Locate the cell with the specified text and output its [X, Y] center coordinate. 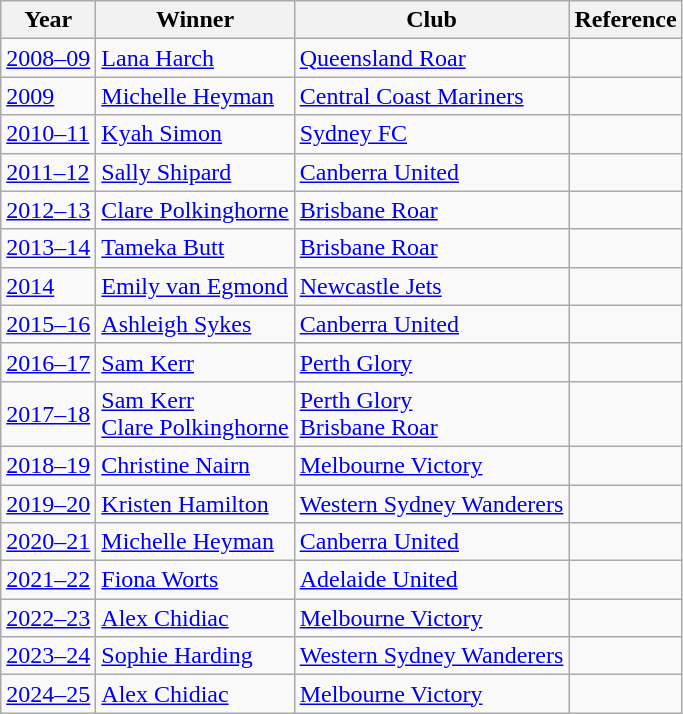
2017–18 [48, 414]
2014 [48, 286]
2019–20 [48, 503]
2012–13 [48, 210]
Clare Polkinghorne [195, 210]
Winner [195, 20]
Year [48, 20]
2009 [48, 96]
Kristen Hamilton [195, 503]
2023–24 [48, 656]
2015–16 [48, 324]
Newcastle Jets [432, 286]
Kyah Simon [195, 134]
Club [432, 20]
2021–22 [48, 580]
Lana Harch [195, 58]
Sally Shipard [195, 172]
Sophie Harding [195, 656]
Tameka Butt [195, 248]
Sam Kerr Clare Polkinghorne [195, 414]
2016–17 [48, 362]
2011–12 [48, 172]
Sydney FC [432, 134]
Reference [626, 20]
Central Coast Mariners [432, 96]
Emily van Egmond [195, 286]
Sam Kerr [195, 362]
2008–09 [48, 58]
2013–14 [48, 248]
2022–23 [48, 618]
2018–19 [48, 465]
Queensland Roar [432, 58]
Adelaide United [432, 580]
2010–11 [48, 134]
Christine Nairn [195, 465]
Perth Glory Brisbane Roar [432, 414]
Fiona Worts [195, 580]
Perth Glory [432, 362]
2020–21 [48, 542]
Ashleigh Sykes [195, 324]
2024–25 [48, 694]
